Detect which cell encompasses the target text, then output its (x, y) center coordinate. 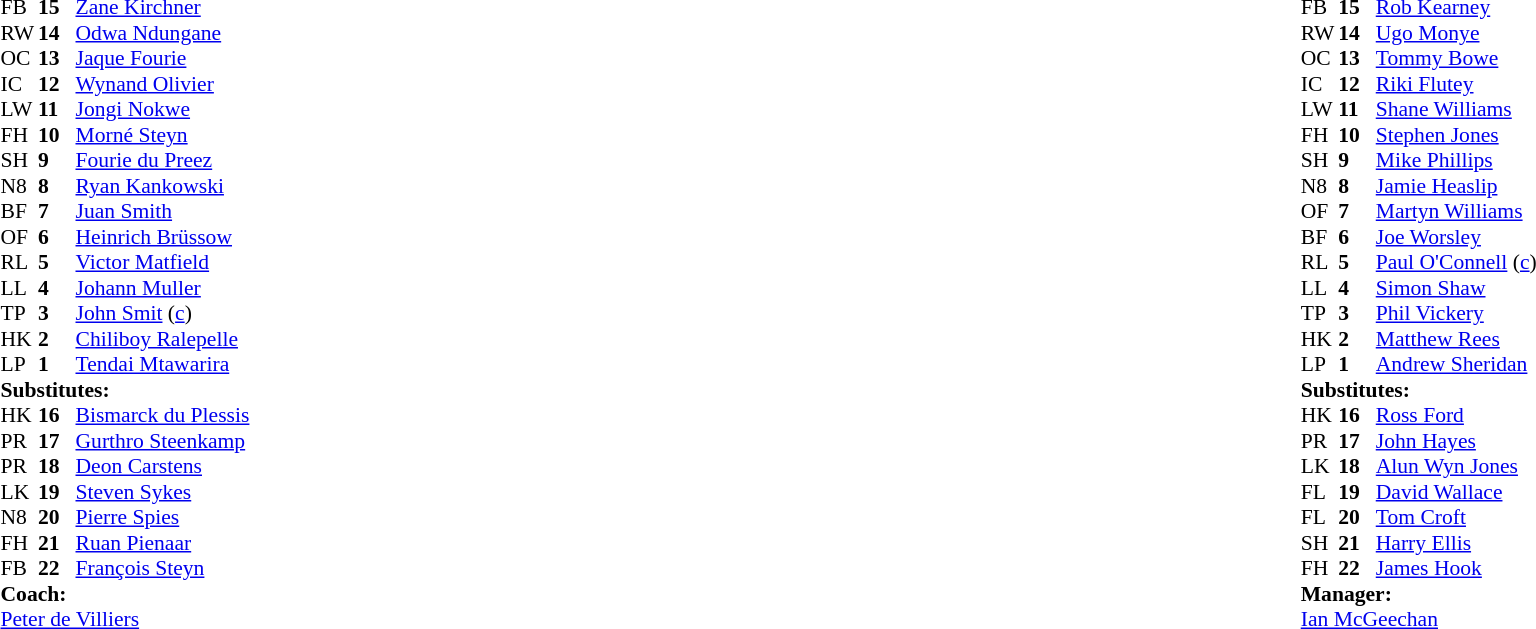
Wynand Olivier (163, 84)
Victor Matfield (163, 263)
François Steyn (163, 569)
Bismarck du Plessis (163, 415)
Steven Sykes (163, 492)
Ruan Pienaar (163, 543)
Juan Smith (163, 211)
Jaque Fourie (163, 59)
Jongi Nokwe (163, 109)
Johann Muller (163, 288)
John Smit (c) (163, 313)
Substitutes: (124, 390)
Ryan Kankowski (163, 186)
Morné Steyn (163, 135)
Chiliboy Ralepelle (163, 339)
Deon Carstens (163, 467)
Tendai Mtawarira (163, 365)
Fourie du Preez (163, 161)
Odwa Ndungane (163, 33)
Coach: (124, 594)
Heinrich Brüssow (163, 237)
Gurthro Steenkamp (163, 441)
Pierre Spies (163, 517)
FB (19, 569)
